Determine the (x, y) coordinate at the center of the cell enclosing the given text.  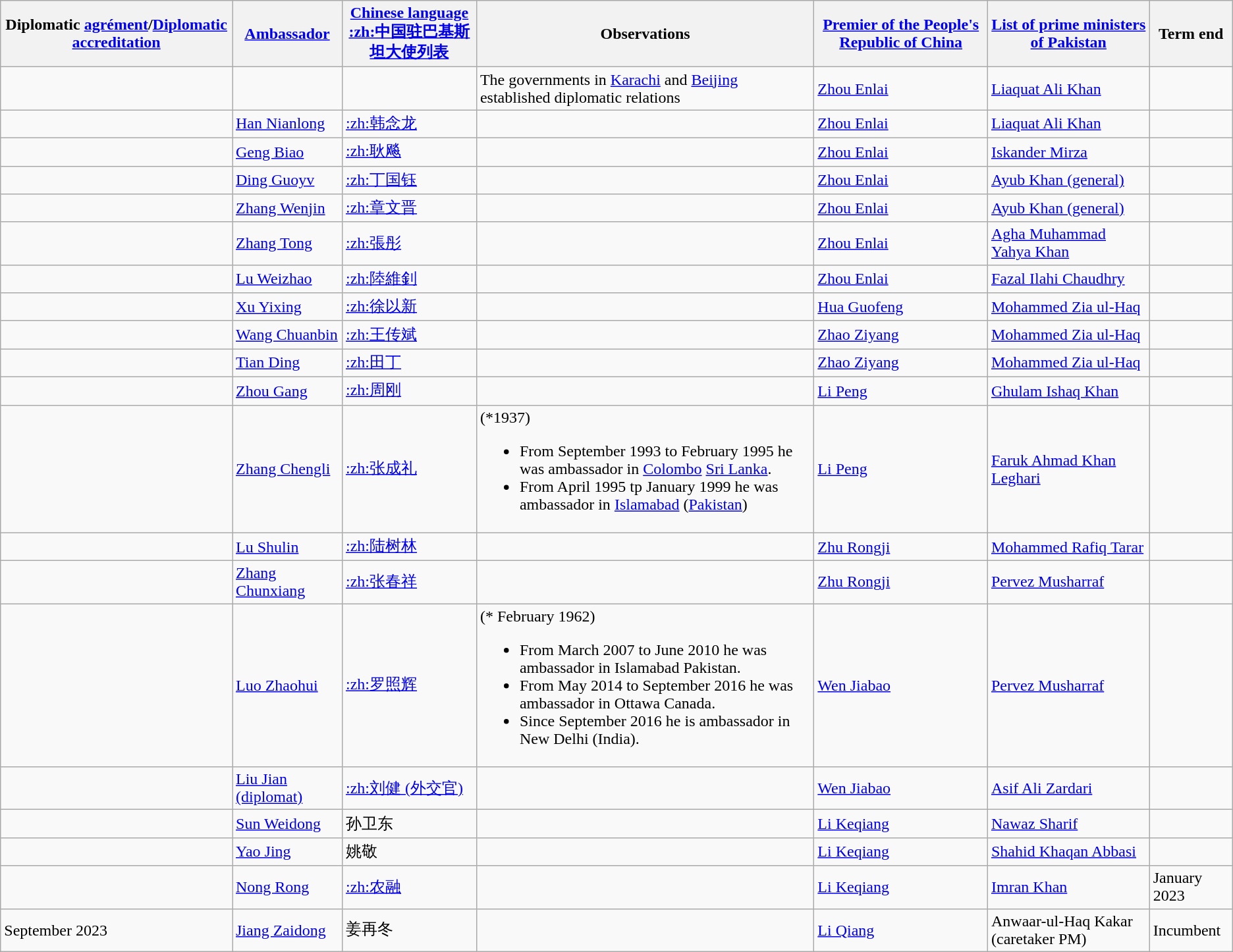
Agha Muhammad Yahya Khan (1068, 244)
:zh:陆树林 (410, 546)
Yao Jing (287, 852)
:zh:刘健 (外交官) (410, 789)
Zhang Chengli (287, 469)
Ding Guoyv (287, 180)
姜再冬 (410, 930)
:zh:罗照辉 (410, 685)
Asif Ali Zardari (1068, 789)
:zh:丁国钰 (410, 180)
January 2023 (1191, 887)
Nong Rong (287, 887)
Chinese language:zh:中国驻巴基斯坦大使列表 (410, 34)
:zh:田丁 (410, 363)
Term end (1191, 34)
Luo Zhaohui (287, 685)
:zh:章文晋 (410, 208)
Li Qiang (901, 930)
Hua Guofeng (901, 307)
Iskander Mirza (1068, 151)
孙卫东 (410, 824)
Han Nianlong (287, 124)
Wang Chuanbin (287, 334)
姚敬 (410, 852)
:zh:周刚 (410, 391)
:zh:王传斌 (410, 334)
List of prime ministers of Pakistan (1068, 34)
Fazal Ilahi Chaudhry (1068, 279)
Zhou Gang (287, 391)
:zh:农融 (410, 887)
:zh:韩念龙 (410, 124)
Diplomatic agrément/Diplomatic accreditation (117, 34)
The governments in Karachi and Beijing established diplomatic relations (645, 88)
Zhang Chunxiang (287, 582)
:zh:陸維釗 (410, 279)
:zh:徐以新 (410, 307)
September 2023 (117, 930)
:zh:張彤 (410, 244)
Jiang Zaidong (287, 930)
Mohammed Rafiq Tarar (1068, 546)
Tian Ding (287, 363)
Zhang Wenjin (287, 208)
:zh:张春祥 (410, 582)
Liu Jian (diplomat) (287, 789)
Observations (645, 34)
Xu Yixing (287, 307)
Geng Biao (287, 151)
Imran Khan (1068, 887)
Sun Weidong (287, 824)
:zh:耿飚 (410, 151)
Shahid Khaqan Abbasi (1068, 852)
Faruk Ahmad Khan Leghari (1068, 469)
Ambassador (287, 34)
Anwaar-ul-Haq Kakar (caretaker PM) (1068, 930)
Incumbent (1191, 930)
Premier of the People's Republic of China (901, 34)
Lu Shulin (287, 546)
Nawaz Sharif (1068, 824)
Lu Weizhao (287, 279)
Ghulam Ishaq Khan (1068, 391)
:zh:张成礼 (410, 469)
Zhang Tong (287, 244)
